Find where the given text appears and provide that cell's center as (X, Y) coordinate. 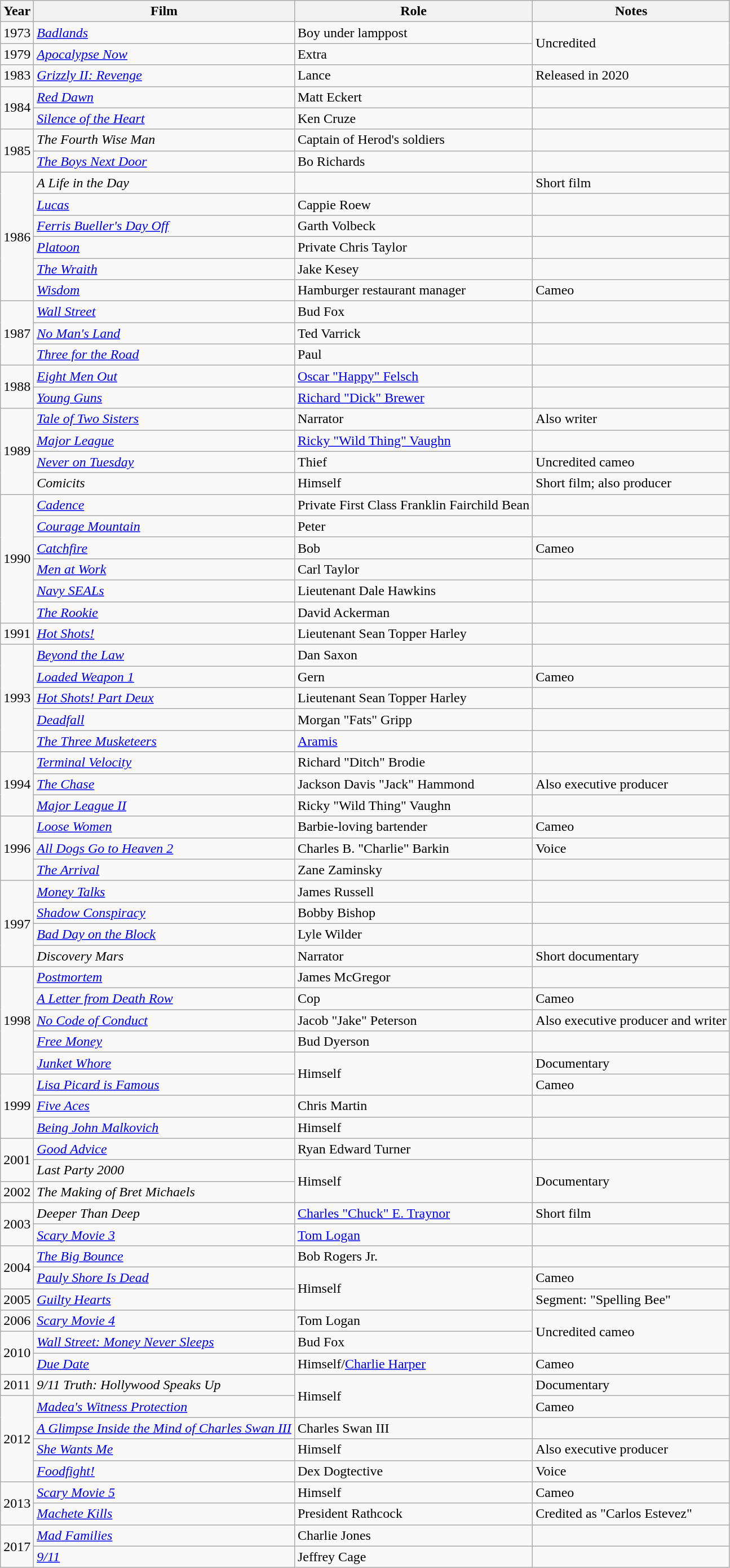
She Wants Me (165, 1450)
Platoon (165, 247)
Released in 2020 (631, 76)
Scary Movie 4 (165, 1321)
1997 (17, 923)
1993 (17, 698)
No Man's Land (165, 333)
Due Date (165, 1364)
Dex Dogtective (413, 1471)
1986 (17, 236)
Chris Martin (413, 1106)
2017 (17, 1546)
The Three Musketeers (165, 741)
2010 (17, 1353)
Short film; also producer (631, 483)
1994 (17, 784)
Bobby Bishop (413, 913)
Bob Rogers Jr. (413, 1256)
Year (17, 11)
Film (165, 11)
Being John Malkovich (165, 1127)
Postmortem (165, 977)
Major League II (165, 805)
Catchfire (165, 548)
Thief (413, 462)
Terminal Velocity (165, 763)
Wall Street (165, 312)
Notes (631, 11)
Tale of Two Sisters (165, 419)
Role (413, 11)
2001 (17, 1160)
Also executive producer and writer (631, 1020)
James McGregor (413, 977)
Carl Taylor (413, 569)
The Boys Next Door (165, 161)
2002 (17, 1192)
Ferris Bueller's Day Off (165, 226)
Junket Whore (165, 1063)
Lance (413, 76)
The Wraith (165, 269)
Extra (413, 54)
A Glimpse Inside the Mind of Charles Swan III (165, 1428)
A Letter from Death Row (165, 999)
Matt Eckert (413, 97)
Zane Zaminsky (413, 870)
Good Advice (165, 1149)
Hamburger restaurant manager (413, 290)
1973 (17, 33)
Cop (413, 999)
Morgan "Fats" Gripp (413, 720)
Paul (413, 355)
1996 (17, 848)
Private Chris Taylor (413, 247)
1989 (17, 451)
Also writer (631, 419)
Apocalypse Now (165, 54)
Pauly Shore Is Dead (165, 1278)
Oscar "Happy" Felsch (413, 376)
Bo Richards (413, 161)
Machete Kills (165, 1514)
Charlie Jones (413, 1535)
No Code of Conduct (165, 1020)
Charles Swan III (413, 1428)
Mad Families (165, 1535)
Scary Movie 3 (165, 1235)
Red Dawn (165, 97)
Richard "Ditch" Brodie (413, 763)
James Russell (413, 891)
Silence of the Heart (165, 118)
Wall Street: Money Never Sleeps (165, 1342)
Charles B. "Charlie" Barkin (413, 848)
David Ackerman (413, 612)
Jacob "Jake" Peterson (413, 1020)
1979 (17, 54)
Himself/Charlie Harper (413, 1364)
Captain of Herod's soldiers (413, 140)
Scary Movie 5 (165, 1492)
Cappie Roew (413, 204)
Private First Class Franklin Fairchild Bean (413, 505)
Comicits (165, 483)
Major League (165, 441)
Credited as "Carlos Estevez" (631, 1514)
Young Guns (165, 398)
Jake Kesey (413, 269)
Aramis (413, 741)
Free Money (165, 1042)
Men at Work (165, 569)
The Chase (165, 784)
1998 (17, 1020)
Hot Shots! Part Deux (165, 698)
Barbie-loving bartender (413, 827)
Jeffrey Cage (413, 1557)
President Rathcock (413, 1514)
Lucas (165, 204)
Jackson Davis "Jack" Hammond (413, 784)
Bob (413, 548)
Bad Day on the Block (165, 934)
The Arrival (165, 870)
1988 (17, 387)
Eight Men Out (165, 376)
Beyond the Law (165, 655)
Foodfight! (165, 1471)
Short documentary (631, 956)
Gern (413, 677)
Deadfall (165, 720)
Never on Tuesday (165, 462)
Richard "Dick" Brewer (413, 398)
1985 (17, 151)
Guilty Hearts (165, 1299)
A Life in the Day (165, 183)
Ryan Edward Turner (413, 1149)
Bud Dyerson (413, 1042)
The Making of Bret Michaels (165, 1192)
2006 (17, 1321)
9/11 Truth: Hollywood Speaks Up (165, 1385)
9/11 (165, 1557)
2005 (17, 1299)
Ken Cruze (413, 118)
Garth Volbeck (413, 226)
Deeper Than Deep (165, 1213)
1999 (17, 1106)
1990 (17, 558)
Peter (413, 526)
2012 (17, 1439)
2004 (17, 1267)
Lisa Picard is Famous (165, 1085)
Five Aces (165, 1106)
The Big Bounce (165, 1256)
The Fourth Wise Man (165, 140)
Uncredited (631, 43)
Three for the Road (165, 355)
Loaded Weapon 1 (165, 677)
1984 (17, 108)
2013 (17, 1503)
Navy SEALs (165, 591)
The Rookie (165, 612)
Courage Mountain (165, 526)
Grizzly II: Revenge (165, 76)
1983 (17, 76)
Dan Saxon (413, 655)
1987 (17, 333)
Wisdom (165, 290)
Boy under lamppost (413, 33)
Charles "Chuck" E. Traynor (413, 1213)
Last Party 2000 (165, 1170)
Cadence (165, 505)
2011 (17, 1385)
Badlands (165, 33)
Madea's Witness Protection (165, 1407)
Lieutenant Dale Hawkins (413, 591)
Discovery Mars (165, 956)
Shadow Conspiracy (165, 913)
Loose Women (165, 827)
1991 (17, 634)
Lyle Wilder (413, 934)
Segment: "Spelling Bee" (631, 1299)
Money Talks (165, 891)
All Dogs Go to Heaven 2 (165, 848)
2003 (17, 1224)
Ted Varrick (413, 333)
Hot Shots! (165, 634)
